Detect which cell encompasses the target text, then output its (X, Y) center coordinate. 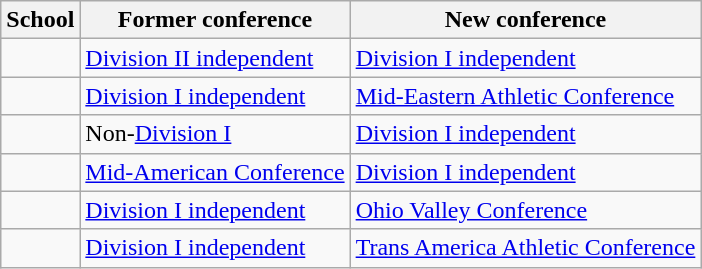
Trans America Athletic Conference (526, 248)
Mid-American Conference (215, 172)
Mid-Eastern Athletic Conference (526, 96)
New conference (526, 20)
School (40, 20)
Former conference (215, 20)
Non-Division I (215, 134)
Division II independent (215, 58)
Ohio Valley Conference (526, 210)
